Extract the [x, y] coordinate from the center of the cell holding the provided text.  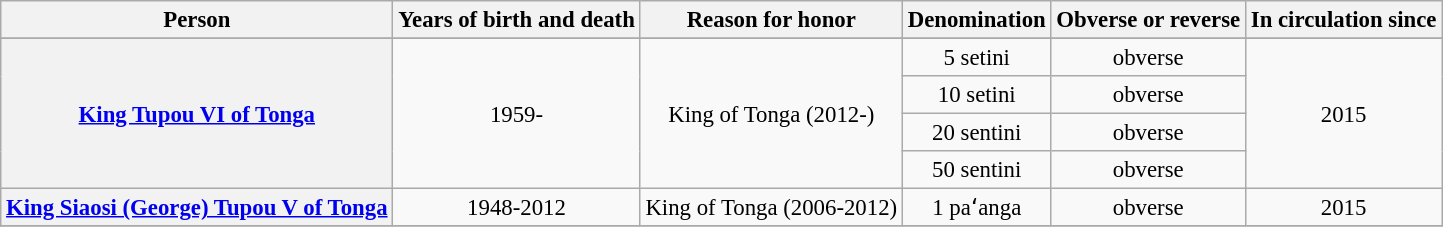
King of Tonga (2012-) [771, 114]
10 setini [976, 95]
1948-2012 [516, 208]
1 paʻanga [976, 208]
King of Tonga (2006-2012) [771, 208]
Years of birth and death [516, 20]
Reason for honor [771, 20]
In circulation since [1343, 20]
Obverse or reverse [1148, 20]
King Siaosi (George) Tupou V of Tonga [197, 208]
King Tupou VI of Tonga [197, 114]
Person [197, 20]
20 sentini [976, 133]
50 sentini [976, 170]
5 setini [976, 58]
1959- [516, 114]
Denomination [976, 20]
